Pinpoint the cell where the given text exists, returning its [x, y] midpoint coordinate. 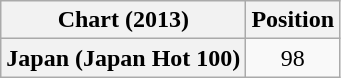
Position [293, 20]
98 [293, 58]
Japan (Japan Hot 100) [124, 58]
Chart (2013) [124, 20]
